Locate the cell with the specified text and output its [x, y] center coordinate. 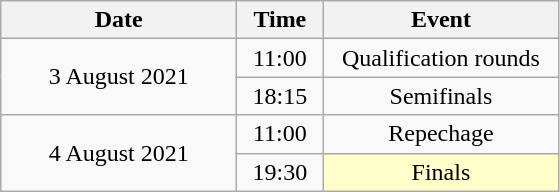
Date [119, 20]
4 August 2021 [119, 153]
Semifinals [441, 96]
3 August 2021 [119, 77]
Repechage [441, 134]
Qualification rounds [441, 58]
Time [280, 20]
Event [441, 20]
Finals [441, 172]
18:15 [280, 96]
19:30 [280, 172]
